Return [x, y] of the center of cell containing provided text 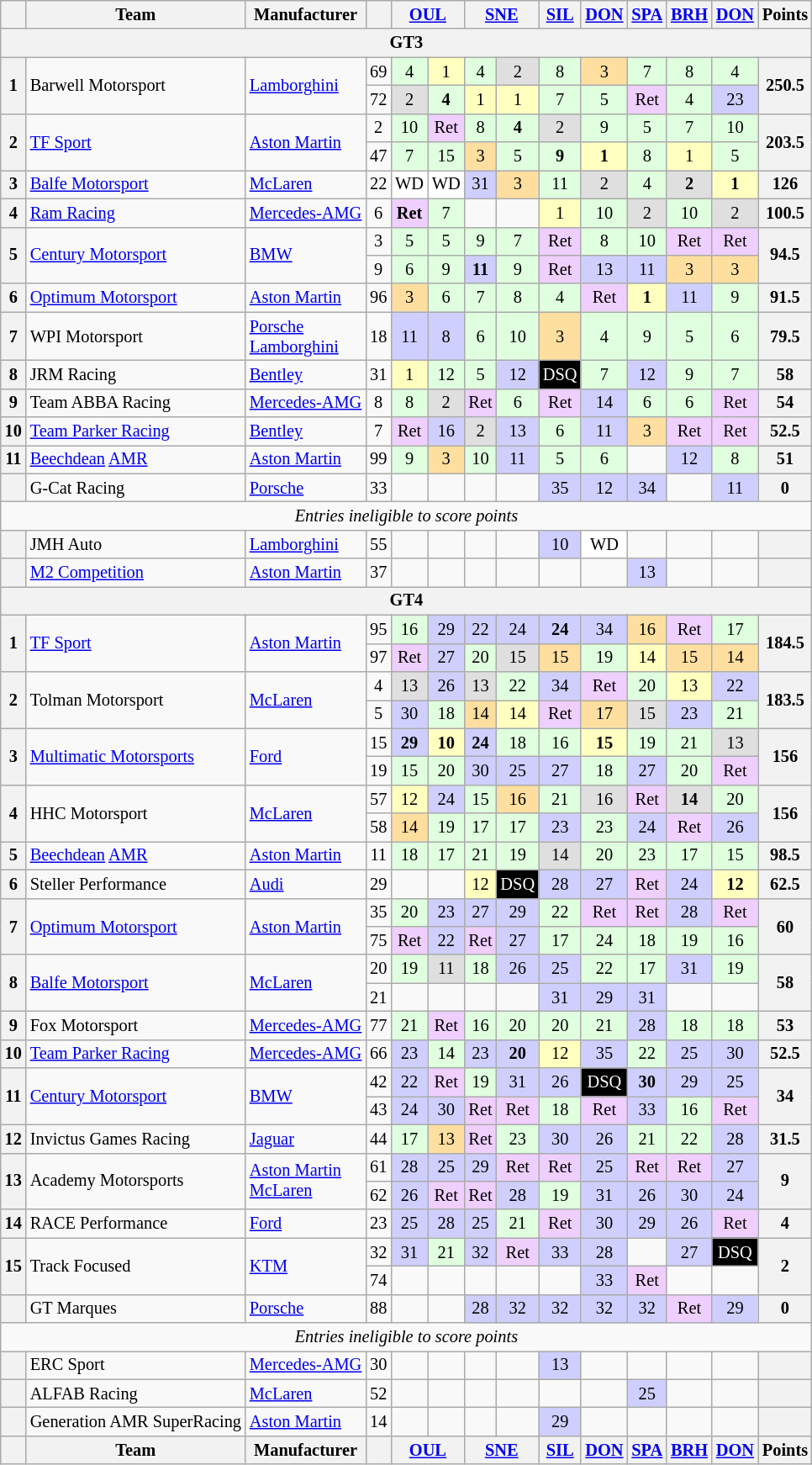
55 [378, 544]
Aston MartinMcLaren [306, 1181]
97 [378, 658]
Academy Motorsports [136, 1181]
Barwell Motorsport [136, 86]
43 [378, 1110]
54 [785, 403]
100.5 [785, 213]
Jaguar [306, 1139]
88 [378, 1309]
51 [785, 459]
PorscheLamborghini [306, 336]
57 [378, 799]
69 [378, 71]
WPI Motorsport [136, 336]
31.5 [785, 1139]
GT4 [407, 600]
ERC Sport [136, 1365]
Multimatic Motorsports [136, 757]
Audi [306, 884]
66 [378, 1054]
52 [378, 1394]
47 [378, 156]
250.5 [785, 86]
37 [378, 573]
Ram Racing [136, 213]
75 [378, 940]
42 [378, 1082]
M2 Competition [136, 573]
Invictus Games Racing [136, 1139]
99 [378, 459]
GT Marques [136, 1309]
Steller Performance [136, 884]
62.5 [785, 884]
G-Cat Racing [136, 488]
Fox Motorsport [136, 1025]
GT3 [407, 43]
79.5 [785, 336]
53 [785, 1025]
98.5 [785, 855]
Generation AMR SuperRacing [136, 1422]
Tolman Motorsport [136, 700]
Team ABBA Racing [136, 403]
HHC Motorsport [136, 812]
72 [378, 99]
ALFAB Racing [136, 1394]
62 [378, 1195]
JRM Racing [136, 374]
RACE Performance [136, 1224]
KTM [306, 1267]
77 [378, 1025]
JMH Auto [136, 544]
95 [378, 629]
184.5 [785, 643]
126 [785, 184]
203.5 [785, 141]
94.5 [785, 256]
183.5 [785, 700]
91.5 [785, 298]
74 [378, 1280]
60 [785, 927]
44 [378, 1139]
61 [378, 1167]
Track Focused [136, 1267]
96 [378, 298]
